Pinpoint the cell where the given text exists, returning its (X, Y) midpoint coordinate. 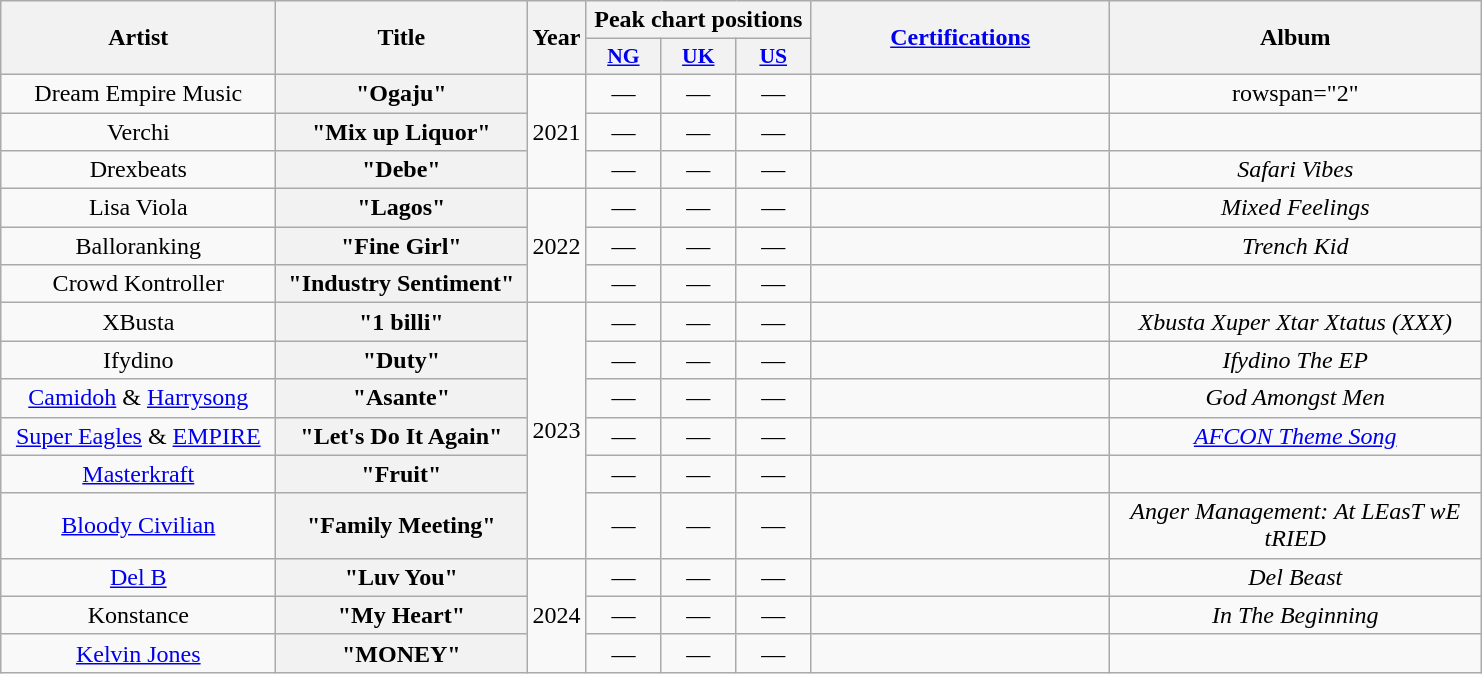
Bloody Civilian (138, 526)
Balloranking (138, 246)
"My Heart" (402, 615)
Camidoh & Harrysong (138, 398)
Konstance (138, 615)
Certifications (960, 38)
"Debe" (402, 170)
"Ogaju" (402, 93)
"Let's Do It Again" (402, 436)
Ifydino The EP (1296, 360)
2021 (556, 131)
"Family Meeting" (402, 526)
"Lagos" (402, 208)
Super Eagles & EMPIRE (138, 436)
God Amongst Men (1296, 398)
Mixed Feelings (1296, 208)
2024 (556, 615)
US (774, 57)
UK (698, 57)
"Fruit" (402, 474)
Drexbeats (138, 170)
Del Beast (1296, 577)
rowspan="2" (1296, 93)
In The Beginning (1296, 615)
Verchi (138, 131)
Title (402, 38)
"1 billi" (402, 322)
"Luv You" (402, 577)
Trench Kid (1296, 246)
"Mix up Liquor" (402, 131)
AFCON Theme Song (1296, 436)
Anger Management: At LEasT wE tRIED (1296, 526)
Del B (138, 577)
Peak chart positions (698, 20)
Dream Empire Music (138, 93)
Safari Vibes (1296, 170)
"Duty" (402, 360)
"Industry Sentiment" (402, 284)
"Asante" (402, 398)
Artist (138, 38)
Lisa Viola (138, 208)
Kelvin Jones (138, 653)
Masterkraft (138, 474)
Ifydino (138, 360)
Crowd Kontroller (138, 284)
2023 (556, 430)
2022 (556, 246)
Album (1296, 38)
XBusta (138, 322)
"Fine Girl" (402, 246)
Year (556, 38)
Xbusta Xuper Xtar Xtatus (XXX) (1296, 322)
"MONEY" (402, 653)
NG (624, 57)
